Return the (X, Y) coordinate for the center point of the cell that contains the specified text.  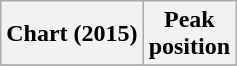
Peakposition (189, 34)
Chart (2015) (72, 34)
